Detect which cell encompasses the target text, then output its [x, y] center coordinate. 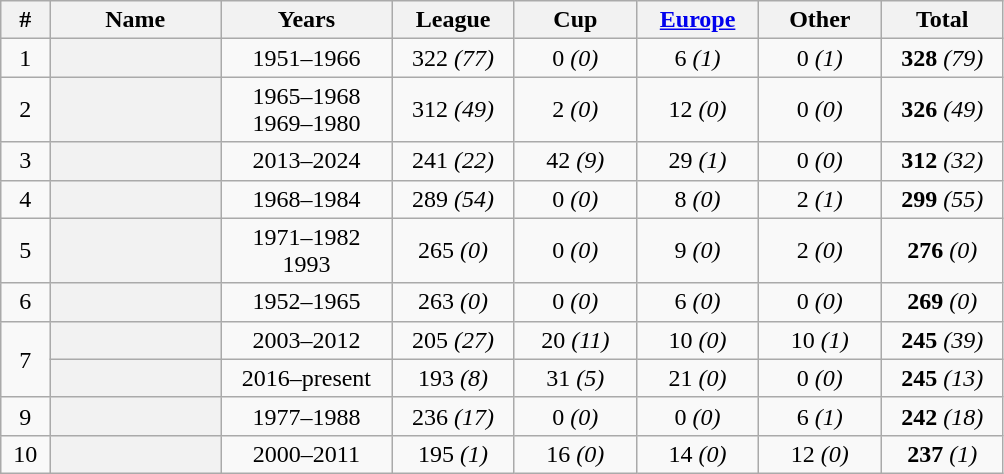
205 (27) [453, 340]
3 [26, 161]
Years [306, 20]
21 (0) [697, 378]
312 (49) [453, 110]
245 (13) [942, 378]
276 (0) [942, 250]
195 (1) [453, 454]
9 (0) [697, 250]
2013–2024 [306, 161]
265 (0) [453, 250]
1977–1988 [306, 416]
Total [942, 20]
328 (79) [942, 58]
245 (39) [942, 340]
20 (11) [575, 340]
1971–19821993 [306, 250]
10 (0) [697, 340]
1951–1966 [306, 58]
31 (5) [575, 378]
Other [820, 20]
242 (18) [942, 416]
2003–2012 [306, 340]
10 (1) [820, 340]
1968–1984 [306, 199]
8 (0) [697, 199]
9 [26, 416]
Name [136, 20]
1952–1965 [306, 302]
236 (17) [453, 416]
237 (1) [942, 454]
4 [26, 199]
2016–present [306, 378]
2 [26, 110]
0 (1) [820, 58]
326 (49) [942, 110]
2000–2011 [306, 454]
16 (0) [575, 454]
42 (9) [575, 161]
7 [26, 359]
6 (0) [697, 302]
League [453, 20]
312 (32) [942, 161]
14 (0) [697, 454]
1965–19681969–1980 [306, 110]
269 (0) [942, 302]
241 (22) [453, 161]
Europe [697, 20]
289 (54) [453, 199]
1 [26, 58]
263 (0) [453, 302]
322 (77) [453, 58]
10 [26, 454]
# [26, 20]
6 [26, 302]
Cup [575, 20]
29 (1) [697, 161]
193 (8) [453, 378]
299 (55) [942, 199]
5 [26, 250]
2 (1) [820, 199]
